Determine the (x, y) coordinate at the center of the cell enclosing the given text.  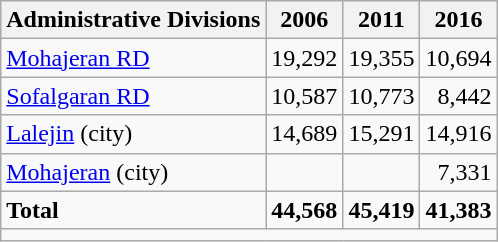
19,355 (382, 58)
Mohajeran (city) (134, 172)
2006 (304, 20)
45,419 (382, 210)
2016 (458, 20)
41,383 (458, 210)
7,331 (458, 172)
Total (134, 210)
2011 (382, 20)
14,689 (304, 134)
15,291 (382, 134)
Administrative Divisions (134, 20)
10,694 (458, 58)
Lalejin (city) (134, 134)
19,292 (304, 58)
Mohajeran RD (134, 58)
10,773 (382, 96)
8,442 (458, 96)
44,568 (304, 210)
Sofalgaran RD (134, 96)
14,916 (458, 134)
10,587 (304, 96)
